Identify which cell holds the provided text, then report its [X, Y] central coordinate. 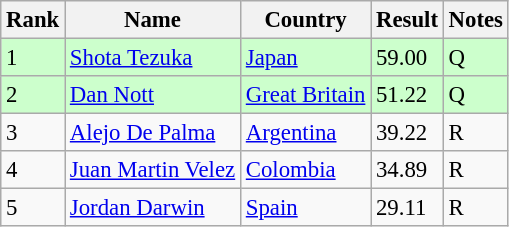
Dan Nott [153, 95]
Spain [305, 208]
Argentina [305, 133]
29.11 [408, 208]
Rank [33, 20]
Name [153, 20]
4 [33, 170]
59.00 [408, 58]
51.22 [408, 95]
39.22 [408, 133]
3 [33, 133]
Colombia [305, 170]
Juan Martin Velez [153, 170]
Alejo De Palma [153, 133]
Result [408, 20]
5 [33, 208]
Country [305, 20]
Great Britain [305, 95]
1 [33, 58]
Shota Tezuka [153, 58]
Jordan Darwin [153, 208]
34.89 [408, 170]
2 [33, 95]
Notes [476, 20]
Japan [305, 58]
